Locate the cell with the specified text and output its [x, y] center coordinate. 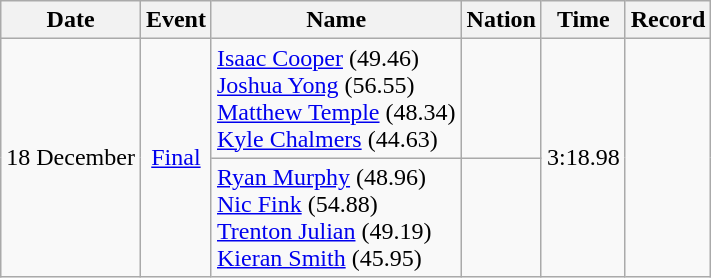
Date [71, 20]
3:18.98 [583, 158]
Name [336, 20]
Nation [501, 20]
Time [583, 20]
Event [176, 20]
Ryan Murphy (48.96)Nic Fink (54.88)Trenton Julian (49.19)Kieran Smith (45.95) [336, 218]
Isaac Cooper (49.46)Joshua Yong (56.55)Matthew Temple (48.34)Kyle Chalmers (44.63) [336, 98]
Final [176, 158]
Record [668, 20]
18 December [71, 158]
